Search for the cell housing the specified text and yield its [x, y] center coordinate. 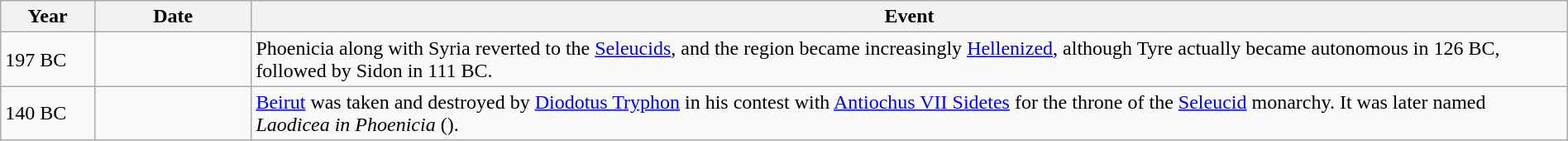
197 BC [48, 60]
140 BC [48, 113]
Date [172, 17]
Year [48, 17]
Event [910, 17]
